Capture the cell that displays the provided text and extract its (x, y) central coordinate. 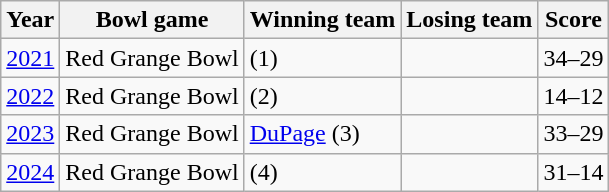
14–12 (574, 96)
2023 (30, 134)
(1) (322, 58)
2021 (30, 58)
Year (30, 20)
Score (574, 20)
33–29 (574, 134)
2024 (30, 172)
2022 (30, 96)
Losing team (470, 20)
(4) (322, 172)
31–14 (574, 172)
Winning team (322, 20)
(2) (322, 96)
Bowl game (152, 20)
34–29 (574, 58)
DuPage (3) (322, 134)
